Extract the (x, y) coordinate from the center of the cell holding the provided text.  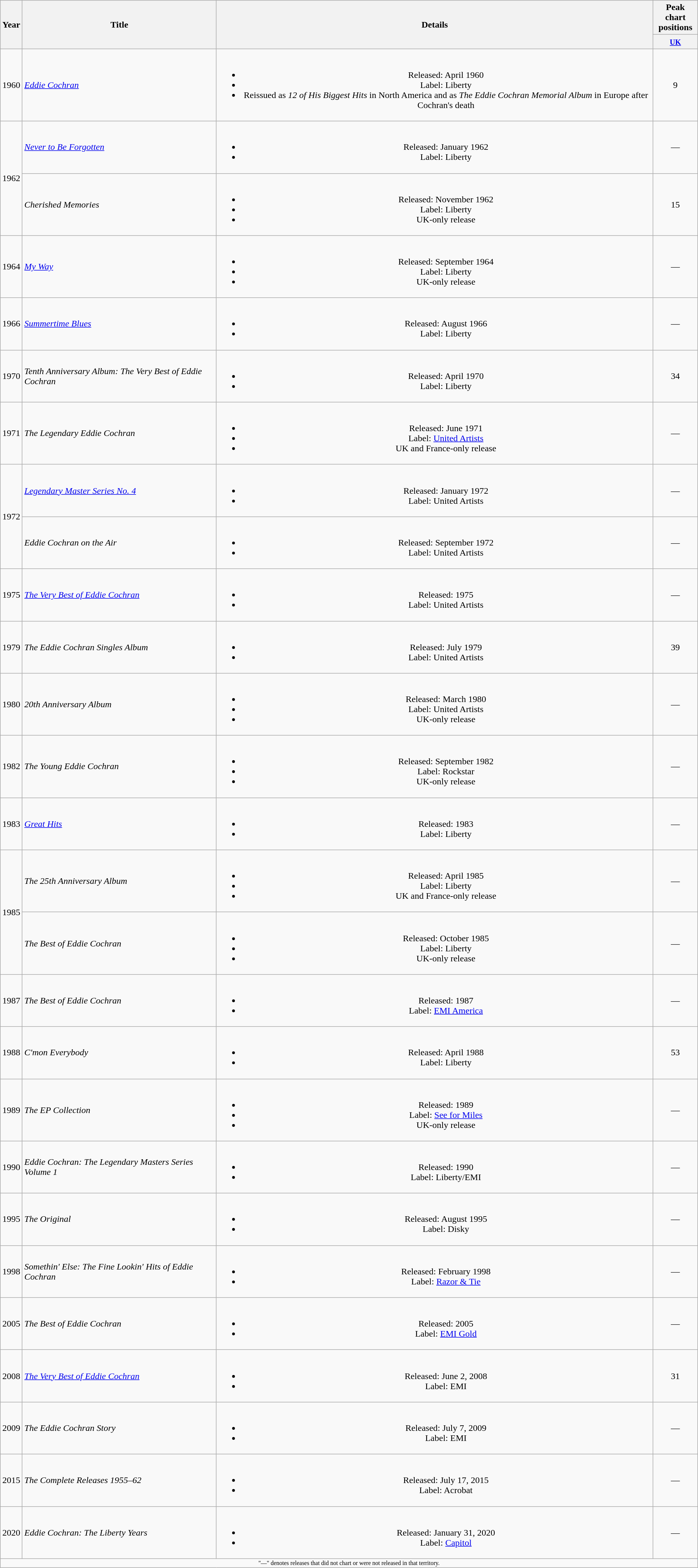
1980 (11, 704)
Legendary Master Series No. 4 (119, 490)
1990 (11, 1167)
Released: January 1962Label: Liberty (435, 147)
The Young Eddie Cochran (119, 767)
The 25th Anniversary Album (119, 881)
Eddie Cochran on the Air (119, 543)
1964 (11, 267)
1987 (11, 1000)
1998 (11, 1271)
Eddie Cochran: The Liberty Years (119, 1532)
Released: June 2, 2008Label: EMI (435, 1376)
Released: 1983Label: Liberty (435, 824)
1979 (11, 647)
Released: January 31, 2020Label: Capitol (435, 1532)
Summertime Blues (119, 324)
Somethin' Else: The Fine Lookin' Hits of Eddie Cochran (119, 1271)
Released: April 1988Label: Liberty (435, 1053)
9 (675, 85)
Eddie Cochran: The Legendary Masters Series Volume 1 (119, 1167)
1971 (11, 433)
1966 (11, 324)
Released: September 1982Label: RockstarUK-only release (435, 767)
1983 (11, 824)
Released: August 1966Label: Liberty (435, 324)
The Original (119, 1219)
39 (675, 647)
"—" denotes releases that did not chart or were not released in that territory. (349, 1563)
Released: 2005Label: EMI Gold (435, 1324)
Cherished Memories (119, 204)
Released: August 1995Label: Disky (435, 1219)
2020 (11, 1532)
1960 (11, 85)
Never to Be Forgotten (119, 147)
Title (119, 25)
1988 (11, 1053)
31 (675, 1376)
1995 (11, 1219)
C'mon Everybody (119, 1053)
53 (675, 1053)
Released: April 1985Label: LibertyUK and France-only release (435, 881)
Released: 1990Label: Liberty/EMI (435, 1167)
Released: September 1972Label: United Artists (435, 543)
Released: 1987Label: EMI America (435, 1000)
Released: July 17, 2015Label: Acrobat (435, 1480)
Released: March 1980Label: United ArtistsUK-only release (435, 704)
The EP Collection (119, 1110)
2005 (11, 1324)
Details (435, 25)
34 (675, 376)
Released: November 1962Label: LibertyUK-only release (435, 204)
Released: July 1979Label: United Artists (435, 647)
Year (11, 25)
Eddie Cochran (119, 85)
The Complete Releases 1955–62 (119, 1480)
Released: July 7, 2009Label: EMI (435, 1428)
1989 (11, 1110)
2015 (11, 1480)
Released: January 1972Label: United Artists (435, 490)
Great Hits (119, 824)
The Eddie Cochran Singles Album (119, 647)
Released: February 1998Label: Razor & Tie (435, 1271)
Released: June 1971Label: United ArtistsUK and France-only release (435, 433)
Released: 1989Label: See for MilesUK-only release (435, 1110)
Released: September 1964Label: LibertyUK-only release (435, 267)
1982 (11, 767)
1972 (11, 516)
1975 (11, 595)
Released: October 1985Label: LibertyUK-only release (435, 943)
2008 (11, 1376)
2009 (11, 1428)
Released: 1975Label: United Artists (435, 595)
The Eddie Cochran Story (119, 1428)
20th Anniversary Album (119, 704)
1962 (11, 178)
The Legendary Eddie Cochran (119, 433)
1970 (11, 376)
UK (675, 42)
15 (675, 204)
Peak chartpositions (675, 18)
1985 (11, 912)
My Way (119, 267)
Released: April 1970Label: Liberty (435, 376)
Tenth Anniversary Album: The Very Best of Eddie Cochran (119, 376)
